Detect which cell encompasses the target text, then output its [x, y] center coordinate. 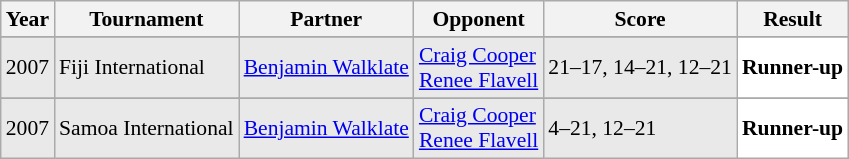
Fiji International [146, 68]
Samoa International [146, 128]
Tournament [146, 19]
4–21, 12–21 [640, 128]
Opponent [478, 19]
21–17, 14–21, 12–21 [640, 68]
Result [792, 19]
Year [28, 19]
Partner [326, 19]
Score [640, 19]
